Return the (x, y) coordinate for the center point of the cell that contains the specified text.  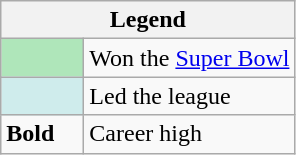
Legend (148, 20)
Led the league (190, 96)
Bold (42, 134)
Career high (190, 134)
Won the Super Bowl (190, 58)
